Search for the cell housing the specified text and yield its (X, Y) center coordinate. 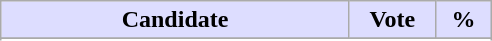
Vote (392, 20)
% (463, 20)
Candidate (176, 20)
